Scan for the cell matching the given text and deliver its (x, y) coordinate at center. 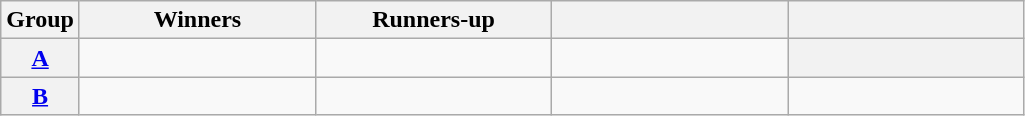
A (40, 58)
Winners (197, 20)
Group (40, 20)
Runners-up (433, 20)
B (40, 96)
